Output the [X, Y] coordinate of the center of the cell containing the given text.  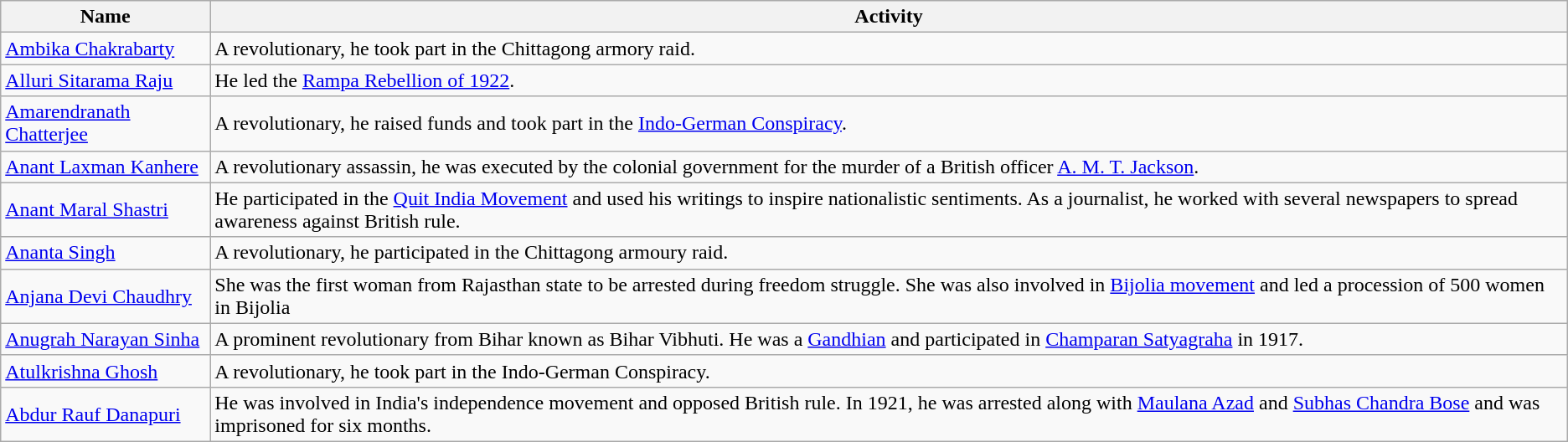
A revolutionary, he participated in the Chittagong armoury raid. [889, 253]
Ambika Chakrabarty [106, 49]
Name [106, 17]
He led the Rampa Rebellion of 1922. [889, 80]
Anugrah Narayan Sinha [106, 339]
Abdur Rauf Danapuri [106, 414]
Ananta Singh [106, 253]
Alluri Sitarama Raju [106, 80]
A revolutionary, he took part in the Indo-German Conspiracy. [889, 371]
Activity [889, 17]
A prominent revolutionary from Bihar known as Bihar Vibhuti. He was a Gandhian and participated in Champaran Satyagraha in 1917. [889, 339]
A revolutionary assassin, he was executed by the colonial government for the murder of a British officer A. M. T. Jackson. [889, 167]
Anjana Devi Chaudhry [106, 296]
Anant Laxman Kanhere [106, 167]
Atulkrishna Ghosh [106, 371]
Anant Maral Shastri [106, 209]
A revolutionary, he took part in the Chittagong armory raid. [889, 49]
Amarendranath Chatterjee [106, 124]
A revolutionary, he raised funds and took part in the Indo-German Conspiracy. [889, 124]
